Detect which cell encompasses the target text, then output its [X, Y] center coordinate. 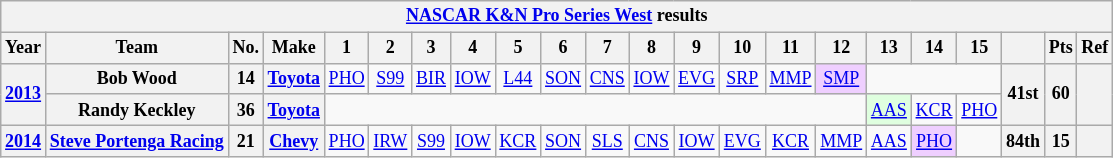
Chevy [294, 140]
6 [564, 48]
84th [1024, 140]
5 [518, 48]
Team [136, 48]
BIR [432, 78]
Make [294, 48]
Ref [1095, 48]
21 [246, 140]
SLS [607, 140]
7 [607, 48]
2 [390, 48]
L44 [518, 78]
12 [842, 48]
3 [432, 48]
No. [246, 48]
36 [246, 110]
Bob Wood [136, 78]
4 [472, 48]
Pts [1060, 48]
9 [697, 48]
1 [346, 48]
2014 [24, 140]
41st [1024, 94]
SRP [742, 78]
60 [1060, 94]
IRW [390, 140]
10 [742, 48]
Randy Keckley [136, 110]
NASCAR K&N Pro Series West results [557, 16]
2013 [24, 94]
SMP [842, 78]
8 [652, 48]
11 [790, 48]
13 [890, 48]
Steve Portenga Racing [136, 140]
Year [24, 48]
